Locate the cell with the specified text and output its (X, Y) center coordinate. 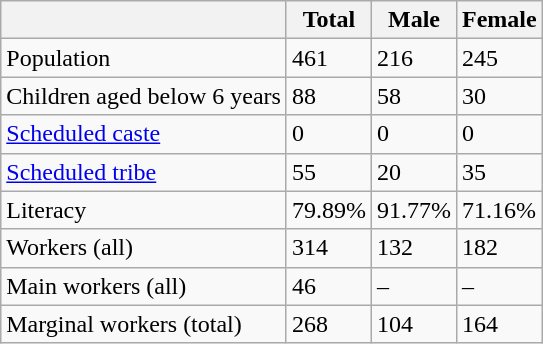
Male (414, 20)
Main workers (all) (144, 286)
216 (414, 58)
Population (144, 58)
314 (328, 248)
268 (328, 324)
Scheduled caste (144, 134)
461 (328, 58)
91.77% (414, 210)
46 (328, 286)
20 (414, 172)
182 (500, 248)
Female (500, 20)
164 (500, 324)
88 (328, 96)
30 (500, 96)
Scheduled tribe (144, 172)
Literacy (144, 210)
55 (328, 172)
35 (500, 172)
132 (414, 248)
104 (414, 324)
79.89% (328, 210)
Total (328, 20)
Children aged below 6 years (144, 96)
Workers (all) (144, 248)
58 (414, 96)
71.16% (500, 210)
Marginal workers (total) (144, 324)
245 (500, 58)
